Pinpoint the cell where the given text exists, returning its (X, Y) midpoint coordinate. 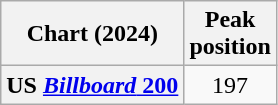
US Billboard 200 (92, 85)
Peakposition (230, 34)
197 (230, 85)
Chart (2024) (92, 34)
